Provide the (X, Y) coordinate of the cell's center where the given text is located.  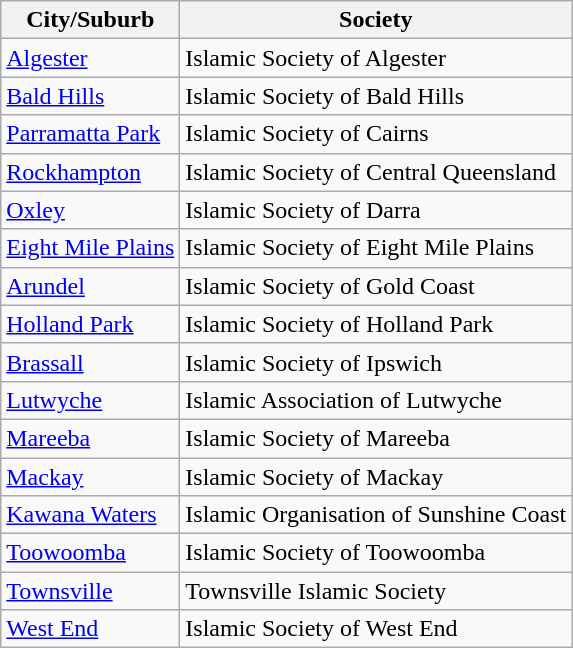
Islamic Association of Lutwyche (376, 400)
Mackay (90, 477)
Islamic Society of Ipswich (376, 362)
Townsville Islamic Society (376, 591)
Islamic Society of Central Queensland (376, 172)
Parramatta Park (90, 134)
Mareeba (90, 438)
Kawana Waters (90, 515)
Islamic Society of Toowoomba (376, 553)
Islamic Society of Darra (376, 210)
Islamic Society of Mackay (376, 477)
Islamic Society of West End (376, 629)
Bald Hills (90, 96)
Lutwyche (90, 400)
Arundel (90, 286)
Islamic Society of Mareeba (376, 438)
Townsville (90, 591)
Brassall (90, 362)
Islamic Society of Bald Hills (376, 96)
Islamic Society of Cairns (376, 134)
Eight Mile Plains (90, 248)
City/Suburb (90, 20)
Oxley (90, 210)
Islamic Society of Holland Park (376, 324)
Holland Park (90, 324)
Rockhampton (90, 172)
Society (376, 20)
Toowoomba (90, 553)
West End (90, 629)
Algester (90, 58)
Islamic Society of Eight Mile Plains (376, 248)
Islamic Society of Gold Coast (376, 286)
Islamic Society of Algester (376, 58)
Islamic Organisation of Sunshine Coast (376, 515)
